Find where the given text appears and provide that cell's center as [X, Y] coordinate. 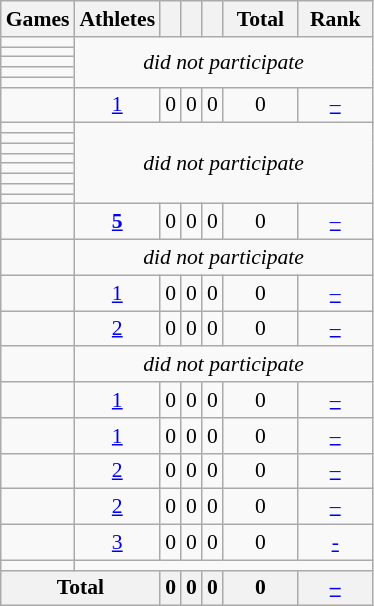
Athletes [117, 19]
Rank [336, 19]
5 [117, 222]
3 [117, 543]
Games [38, 19]
- [336, 543]
